Scan for the cell matching the given text and deliver its (x, y) coordinate at center. 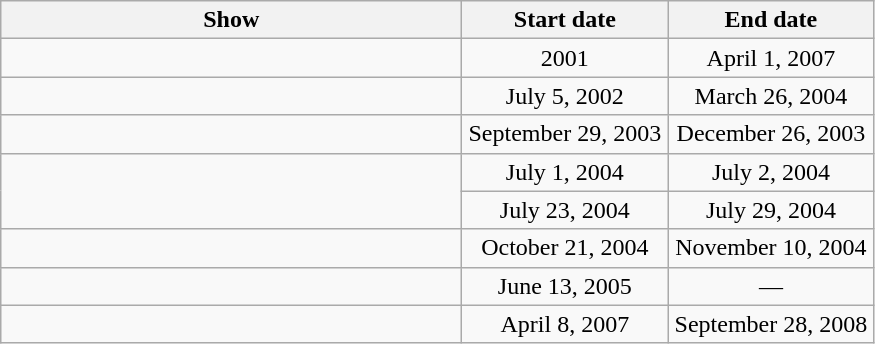
— (771, 286)
July 29, 2004 (771, 210)
June 13, 2005 (565, 286)
September 28, 2008 (771, 324)
September 29, 2003 (565, 134)
July 2, 2004 (771, 172)
July 5, 2002 (565, 96)
2001 (565, 58)
April 1, 2007 (771, 58)
March 26, 2004 (771, 96)
July 1, 2004 (565, 172)
December 26, 2003 (771, 134)
Start date (565, 20)
April 8, 2007 (565, 324)
October 21, 2004 (565, 248)
November 10, 2004 (771, 248)
July 23, 2004 (565, 210)
End date (771, 20)
Show (232, 20)
